Output the (x, y) coordinate of the center of the cell containing the given text.  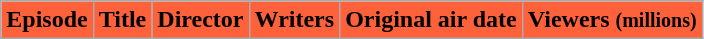
Director (200, 20)
Episode (47, 20)
Viewers (millions) (612, 20)
Original air date (432, 20)
Title (122, 20)
Writers (294, 20)
